From the cell containing the given text, extract its center point as (X, Y) coordinate. 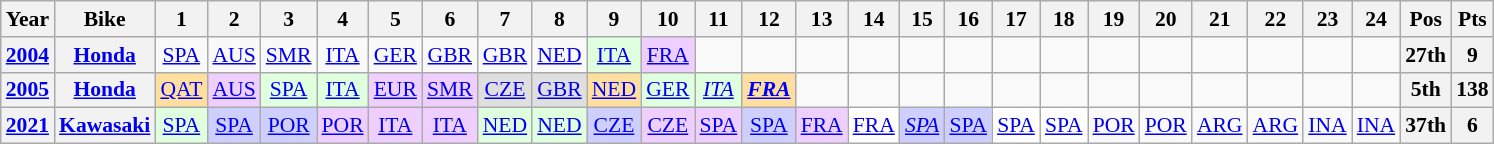
20 (1166, 19)
18 (1064, 19)
11 (719, 19)
5 (396, 19)
2021 (28, 126)
Pts (1472, 19)
10 (668, 19)
3 (289, 19)
138 (1472, 90)
17 (1016, 19)
14 (874, 19)
15 (922, 19)
16 (968, 19)
27th (1426, 55)
2005 (28, 90)
4 (342, 19)
QAT (181, 90)
5th (1426, 90)
Bike (104, 19)
23 (1327, 19)
37th (1426, 126)
2 (234, 19)
1 (181, 19)
22 (1276, 19)
12 (768, 19)
Year (28, 19)
Kawasaki (104, 126)
EUR (396, 90)
2004 (28, 55)
21 (1220, 19)
8 (560, 19)
19 (1114, 19)
24 (1376, 19)
Pos (1426, 19)
13 (822, 19)
7 (506, 19)
